Determine the (x, y) coordinate at the center of the cell enclosing the given text.  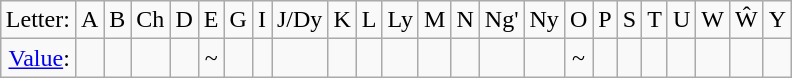
M (434, 20)
U (681, 20)
L (369, 20)
D (184, 20)
Letter: (38, 20)
Ng' (502, 20)
K (342, 20)
Ny (544, 20)
N (465, 20)
E (211, 20)
Value: (38, 58)
J/Dy (300, 20)
Y (777, 20)
A (89, 20)
W (713, 20)
G (238, 20)
I (262, 20)
S (629, 20)
Ch (150, 20)
Ly (400, 20)
O (578, 20)
B (118, 20)
P (605, 20)
T (655, 20)
Ŵ (747, 20)
